Pinpoint the cell where the given text exists, returning its (x, y) midpoint coordinate. 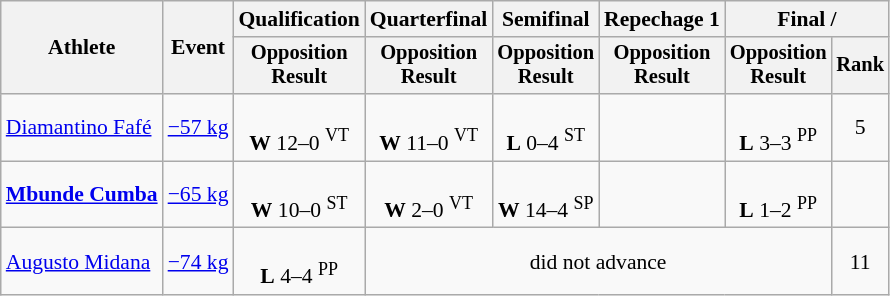
Final / (807, 19)
5 (860, 128)
Augusto Midana (82, 262)
Quarterfinal (429, 19)
L 3–3 PP (778, 128)
Repechage 1 (662, 19)
W 14–4 SP (546, 194)
Semifinal (546, 19)
−74 kg (198, 262)
W 10–0 ST (300, 194)
L 1–2 PP (778, 194)
−57 kg (198, 128)
Rank (860, 66)
W 12–0 VT (300, 128)
Athlete (82, 48)
Qualification (300, 19)
did not advance (598, 262)
L 0–4 ST (546, 128)
L 4–4 PP (300, 262)
−65 kg (198, 194)
W 2–0 VT (429, 194)
Mbunde Cumba (82, 194)
Diamantino Fafé (82, 128)
W 11–0 VT (429, 128)
11 (860, 262)
Event (198, 48)
